Extract the [x, y] coordinate from the center of the cell holding the provided text.  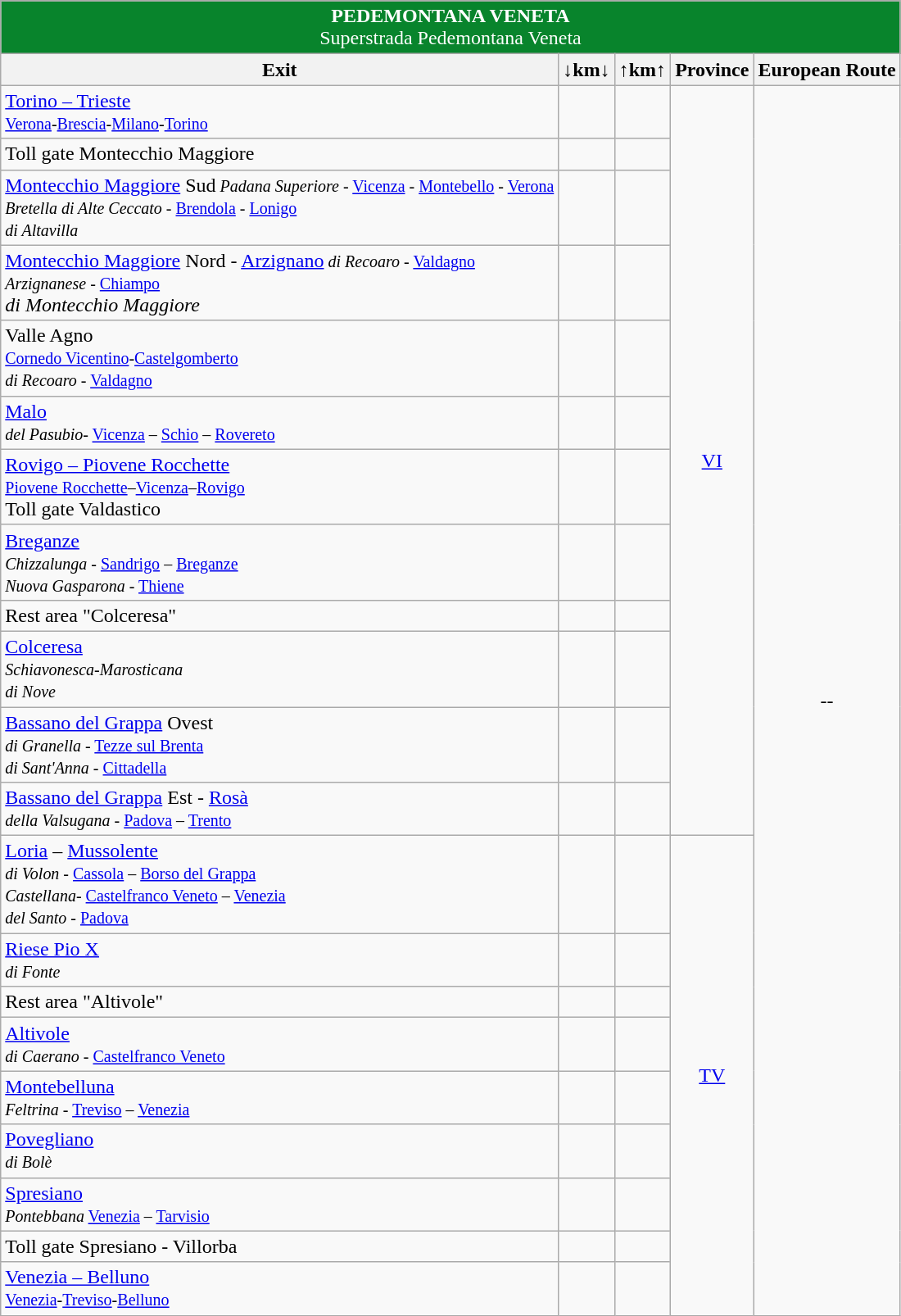
Province [713, 70]
Altivole di Caerano - Castelfranco Veneto [280, 1044]
Torino – Trieste Verona-Brescia-Milano-Torino [280, 111]
Exit [280, 70]
Breganze Chizzalunga - Sandrigo – Breganze Nuova Gasparona - Thiene [280, 562]
Valle AgnoCornedo Vicentino-Castelgomberto di Recoaro - Valdagno [280, 358]
Montecchio Maggiore Sud Padana Superiore - Vicenza - Montebello - Verona Bretella di Alte Ceccato - Brendola - Lonigo di Altavilla [280, 207]
Venezia – Belluno Venezia-Treviso-Belluno [280, 1288]
European Route [827, 70]
TV [713, 1076]
Spresiano Pontebbana Venezia – Tarvisio [280, 1205]
Loria – Mussolente di Volon - Cassola – Borso del Grappa Castellana- Castelfranco Veneto – Venezia del Santo - Padova [280, 885]
VI [713, 461]
Colceresa Schiavonesca-Marosticana di Nove [280, 669]
Bassano del Grappa Ovest di Granella - Tezze sul Brenta di Sant'Anna - Cittadella [280, 744]
↑km↑ [642, 70]
Toll gate Montecchio Maggiore [280, 154]
-- [827, 700]
PEDEMONTANA VENETASuperstrada Pedemontana Veneta [450, 28]
Montecchio Maggiore Nord - Arzignano di Recoaro - Valdagno Arzignanese - Chiampo di Montecchio Maggiore [280, 283]
Riese Pio X di Fonte [280, 960]
Rovigo – Piovene Rocchette Piovene Rocchette–Vicenza–Rovigo Toll gate Valdastico [280, 487]
Povegliano di Bolè [280, 1150]
Rest area "Altivole" [280, 1002]
Bassano del Grappa Est - Rosà della Valsugana - Padova – Trento [280, 810]
↓km↓ [586, 70]
Montebelluna Feltrina - Treviso – Venezia [280, 1098]
Rest area "Colceresa" [280, 615]
Malo del Pasubio- Vicenza – Schio – Rovereto [280, 423]
Toll gate Spresiano - Villorba [280, 1246]
